Detect which cell encompasses the target text, then output its (x, y) center coordinate. 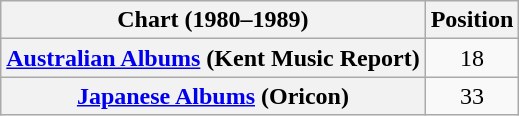
Position (472, 20)
Chart (1980–1989) (213, 20)
33 (472, 96)
Japanese Albums (Oricon) (213, 96)
Australian Albums (Kent Music Report) (213, 58)
18 (472, 58)
